For the text-containing cell, return its midpoint in [x, y] coordinate format. 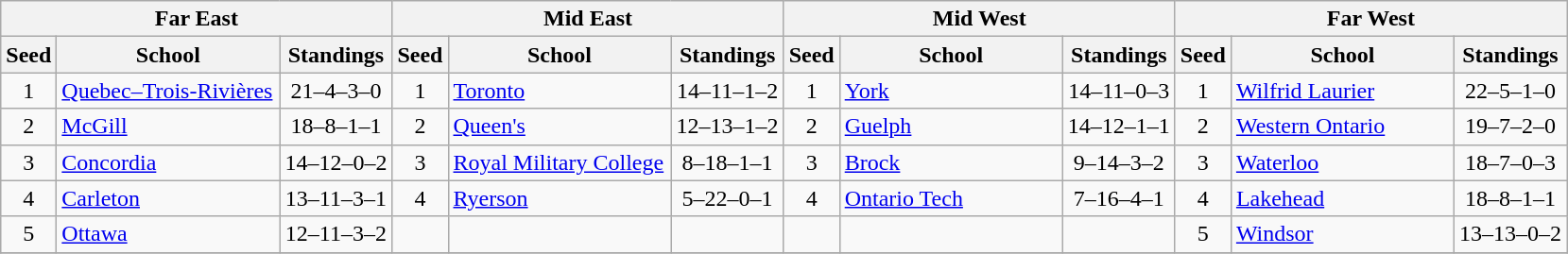
18–7–0–3 [1510, 162]
Concordia [168, 162]
Windsor [1342, 234]
Waterloo [1342, 162]
Western Ontario [1342, 127]
14–12–0–2 [336, 162]
Toronto [560, 91]
Ryerson [560, 198]
19–7–2–0 [1510, 127]
13–13–0–2 [1510, 234]
22–5–1–0 [1510, 91]
York [951, 91]
Royal Military College [560, 162]
Queen's [560, 127]
McGill [168, 127]
Brock [951, 162]
Far West [1370, 19]
21–4–3–0 [336, 91]
Mid East [588, 19]
Ottawa [168, 234]
Lakehead [1342, 198]
14–12–1–1 [1119, 127]
Guelph [951, 127]
Quebec–Trois-Rivières [168, 91]
14–11–0–3 [1119, 91]
7–16–4–1 [1119, 198]
Mid West [979, 19]
9–14–3–2 [1119, 162]
13–11–3–1 [336, 198]
12–13–1–2 [728, 127]
5–22–0–1 [728, 198]
12–11–3–2 [336, 234]
8–18–1–1 [728, 162]
Carleton [168, 198]
Far East [197, 19]
Wilfrid Laurier [1342, 91]
Ontario Tech [951, 198]
14–11–1–2 [728, 91]
